Detect which cell encompasses the target text, then output its (x, y) center coordinate. 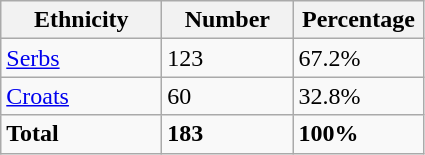
Ethnicity (82, 20)
100% (358, 134)
32.8% (358, 96)
Number (228, 20)
67.2% (358, 58)
123 (228, 58)
Serbs (82, 58)
Percentage (358, 20)
183 (228, 134)
Croats (82, 96)
Total (82, 134)
60 (228, 96)
